Find where the given text appears and provide that cell's center as (X, Y) coordinate. 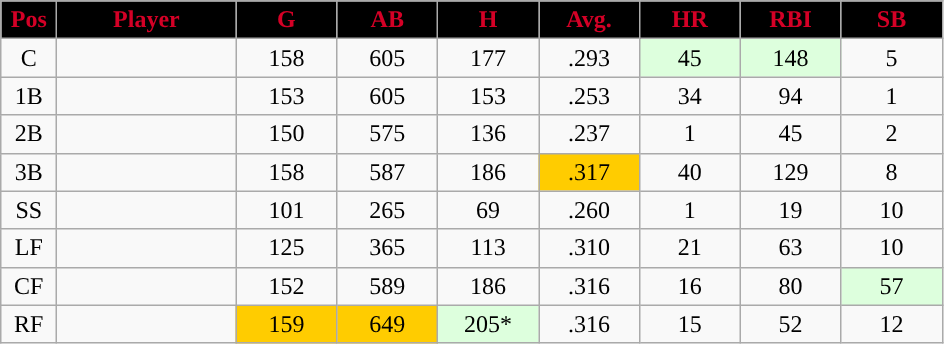
101 (286, 210)
CF (29, 286)
205* (488, 324)
SB (892, 20)
19 (790, 210)
SS (29, 210)
.260 (590, 210)
12 (892, 324)
159 (286, 324)
Pos (29, 20)
94 (790, 96)
3B (29, 172)
C (29, 58)
148 (790, 58)
.253 (590, 96)
15 (690, 324)
649 (388, 324)
265 (388, 210)
150 (286, 134)
1B (29, 96)
RBI (790, 20)
RF (29, 324)
5 (892, 58)
152 (286, 286)
40 (690, 172)
587 (388, 172)
575 (388, 134)
Player (146, 20)
H (488, 20)
63 (790, 248)
Avg. (590, 20)
G (286, 20)
2B (29, 134)
125 (286, 248)
52 (790, 324)
AB (388, 20)
2 (892, 134)
.293 (590, 58)
HR (690, 20)
177 (488, 58)
113 (488, 248)
16 (690, 286)
.237 (590, 134)
LF (29, 248)
34 (690, 96)
21 (690, 248)
8 (892, 172)
365 (388, 248)
69 (488, 210)
80 (790, 286)
.317 (590, 172)
136 (488, 134)
129 (790, 172)
589 (388, 286)
57 (892, 286)
.310 (590, 248)
